Capture the cell that displays the provided text and extract its [X, Y] central coordinate. 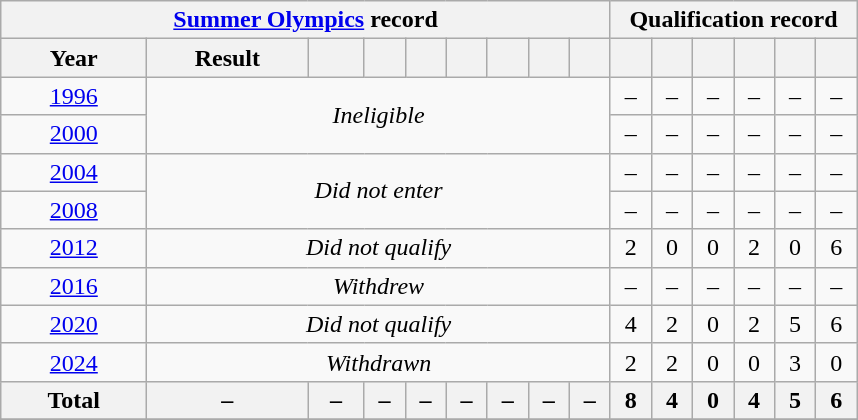
2000 [74, 134]
Result [228, 58]
8 [630, 400]
3 [796, 362]
Qualification record [733, 20]
2008 [74, 210]
Withdrawn [379, 362]
Did not enter [379, 191]
2024 [74, 362]
Ineligible [379, 115]
Withdrew [379, 286]
2012 [74, 248]
2004 [74, 172]
1996 [74, 96]
Summer Olympics record [306, 20]
2020 [74, 324]
Year [74, 58]
2016 [74, 286]
Total [74, 400]
